Return (x, y) of the center of cell containing provided text 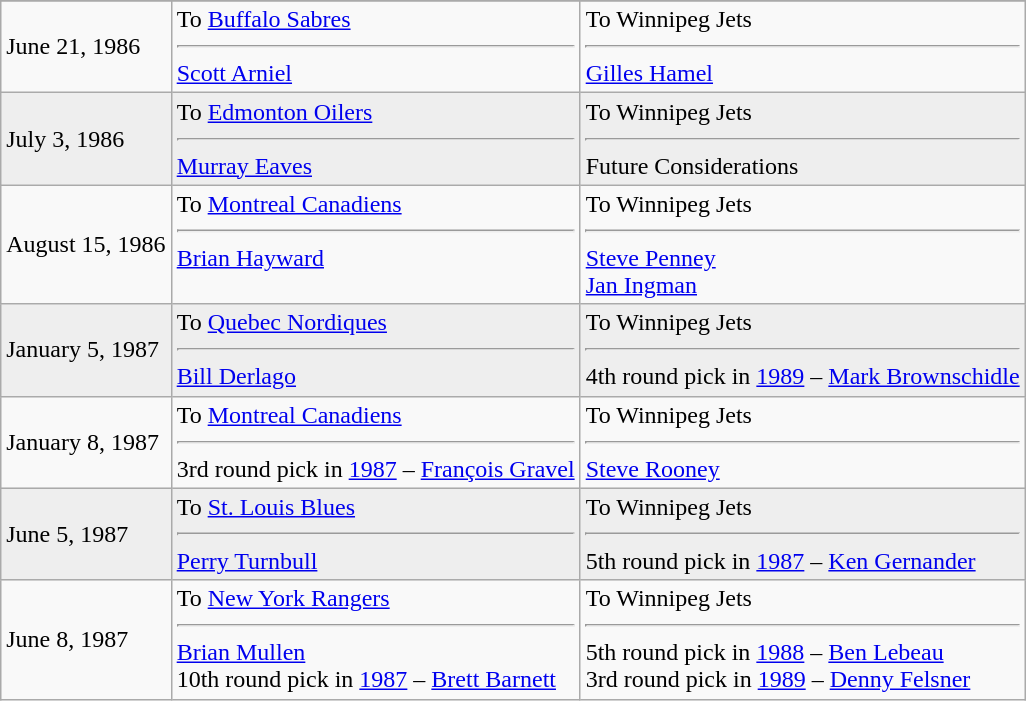
To Edmonton OilersMurray Eaves (376, 139)
To Winnipeg Jets4th round pick in 1989 – Mark Brownschidle (802, 350)
To Winnipeg Jets5th round pick in 1988 – Ben Lebeau 3rd round pick in 1989 – Denny Felsner (802, 640)
To Winnipeg Jets5th round pick in 1987 – Ken Gernander (802, 534)
To New York RangersBrian Mullen 10th round pick in 1987 – Brett Barnett (376, 640)
To Winnipeg JetsSteve Penney Jan Ingman (802, 244)
June 21, 1986 (86, 47)
To Quebec NordiquesBill Derlago (376, 350)
January 8, 1987 (86, 442)
August 15, 1986 (86, 244)
To Winnipeg JetsSteve Rooney (802, 442)
To Buffalo SabresScott Arniel (376, 47)
January 5, 1987 (86, 350)
To Montreal Canadiens3rd round pick in 1987 – François Gravel (376, 442)
June 5, 1987 (86, 534)
July 3, 1986 (86, 139)
To Winnipeg JetsGilles Hamel (802, 47)
To Winnipeg JetsFuture Considerations (802, 139)
June 8, 1987 (86, 640)
To St. Louis BluesPerry Turnbull (376, 534)
To Montreal CanadiensBrian Hayward (376, 244)
